Find where the given text appears and provide that cell's center as (x, y) coordinate. 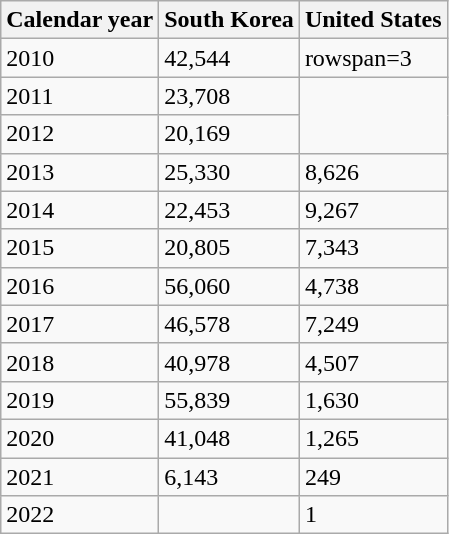
2011 (80, 96)
20,805 (230, 248)
4,507 (373, 362)
1,265 (373, 438)
4,738 (373, 286)
2013 (80, 172)
23,708 (230, 96)
2020 (80, 438)
2017 (80, 324)
56,060 (230, 286)
Calendar year (80, 20)
20,169 (230, 134)
55,839 (230, 400)
7,343 (373, 248)
2010 (80, 58)
40,978 (230, 362)
7,249 (373, 324)
2012 (80, 134)
2015 (80, 248)
8,626 (373, 172)
South Korea (230, 20)
46,578 (230, 324)
2018 (80, 362)
9,267 (373, 210)
rowspan=3 (373, 58)
1,630 (373, 400)
249 (373, 477)
1 (373, 515)
25,330 (230, 172)
6,143 (230, 477)
41,048 (230, 438)
2019 (80, 400)
22,453 (230, 210)
2021 (80, 477)
2022 (80, 515)
2014 (80, 210)
2016 (80, 286)
42,544 (230, 58)
United States (373, 20)
